Extract the (x, y) coordinate from the center of the cell holding the provided text.  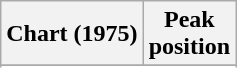
Chart (1975) (72, 34)
Peakposition (189, 34)
